Determine the (x, y) coordinate at the center of the cell enclosing the given text.  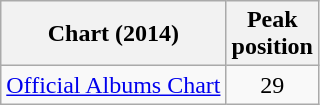
Official Albums Chart (114, 85)
Chart (2014) (114, 34)
Peakposition (272, 34)
29 (272, 85)
